Provide the [x, y] coordinate of the cell's center where the given text is located.  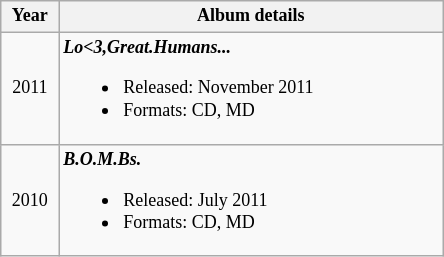
Album details [251, 16]
B.O.M.Bs.Released: July 2011Formats: CD, MD [251, 200]
2011 [30, 88]
Lo<3,Great.Humans...Released: November 2011Formats: CD, MD [251, 88]
2010 [30, 200]
Year [30, 16]
